Detect which cell encompasses the target text, then output its (X, Y) center coordinate. 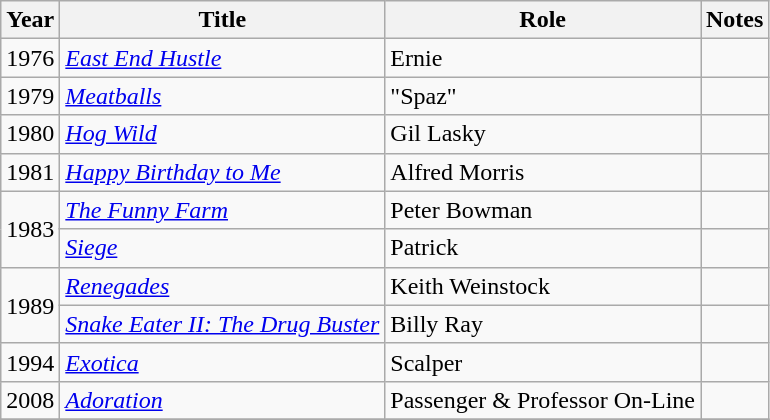
Role (543, 20)
Renegades (222, 286)
Siege (222, 248)
East End Hustle (222, 58)
Snake Eater II: The Drug Buster (222, 324)
Adoration (222, 400)
1979 (30, 96)
Meatballs (222, 96)
Hog Wild (222, 134)
1981 (30, 172)
Alfred Morris (543, 172)
The Funny Farm (222, 210)
Title (222, 20)
Billy Ray (543, 324)
Exotica (222, 362)
Keith Weinstock (543, 286)
Scalper (543, 362)
Ernie (543, 58)
Year (30, 20)
1980 (30, 134)
1994 (30, 362)
Notes (734, 20)
2008 (30, 400)
Gil Lasky (543, 134)
Peter Bowman (543, 210)
Passenger & Professor On-Line (543, 400)
1989 (30, 305)
"Spaz" (543, 96)
Happy Birthday to Me (222, 172)
1976 (30, 58)
Patrick (543, 248)
1983 (30, 229)
